Identify which cell holds the provided text, then report its (X, Y) central coordinate. 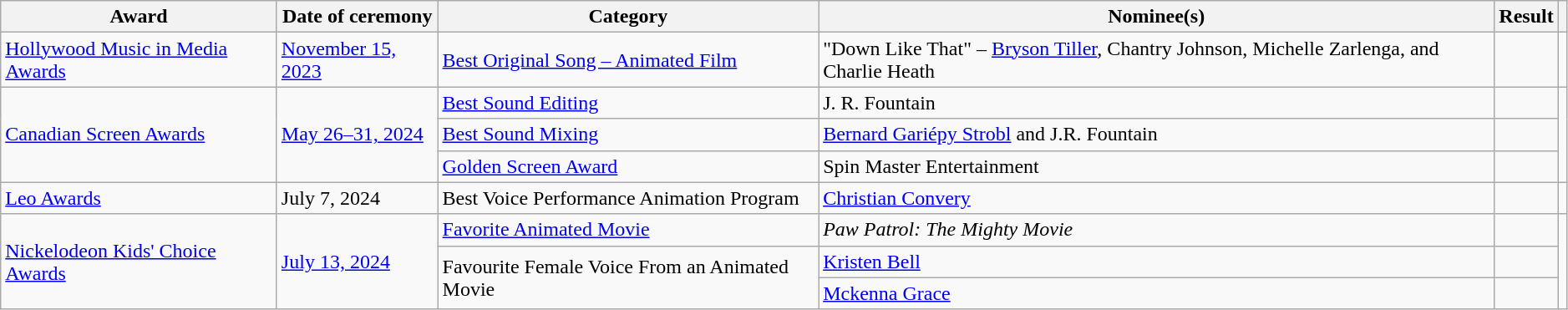
Christian Convery (1156, 198)
Hollywood Music in Media Awards (139, 60)
Award (139, 17)
November 15, 2023 (358, 60)
Category (628, 17)
Leo Awards (139, 198)
Kristen Bell (1156, 262)
July 13, 2024 (358, 262)
Bernard Gariépy Strobl and J.R. Fountain (1156, 135)
Nickelodeon Kids' Choice Awards (139, 262)
Spin Master Entertainment (1156, 166)
Golden Screen Award (628, 166)
Canadian Screen Awards (139, 135)
Best Voice Performance Animation Program (628, 198)
Result (1526, 17)
Nominee(s) (1156, 17)
Favorite Animated Movie (628, 230)
Date of ceremony (358, 17)
Mckenna Grace (1156, 293)
July 7, 2024 (358, 198)
"Down Like That" – Bryson Tiller, Chantry Johnson, Michelle Zarlenga, and Charlie Heath (1156, 60)
Best Sound Editing (628, 103)
Paw Patrol: The Mighty Movie (1156, 230)
J. R. Fountain (1156, 103)
Best Original Song – Animated Film (628, 60)
May 26–31, 2024 (358, 135)
Best Sound Mixing (628, 135)
Favourite Female Voice From an Animated Movie (628, 277)
